Find where the given text appears and provide that cell's center as (x, y) coordinate. 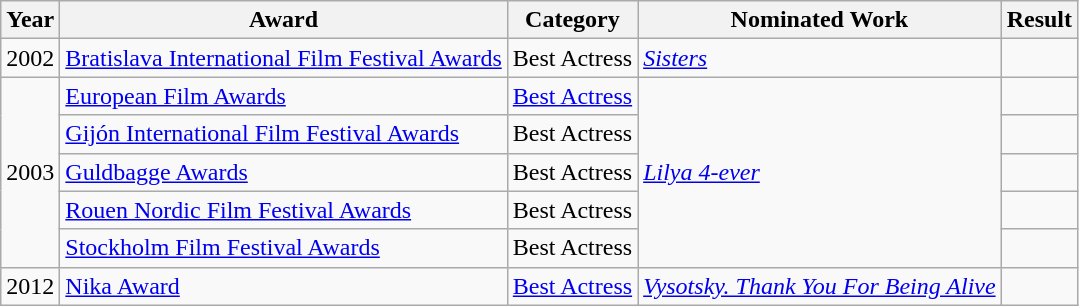
Award (284, 20)
Bratislava International Film Festival Awards (284, 58)
Guldbagge Awards (284, 172)
2003 (30, 172)
Nika Award (284, 286)
Lilya 4-ever (820, 172)
Gijón International Film Festival Awards (284, 134)
Rouen Nordic Film Festival Awards (284, 210)
Sisters (820, 58)
Vysotsky. Thank You For Being Alive (820, 286)
European Film Awards (284, 96)
Year (30, 20)
2012 (30, 286)
Nominated Work (820, 20)
Result (1039, 20)
Category (572, 20)
Stockholm Film Festival Awards (284, 248)
2002 (30, 58)
